Output the [X, Y] coordinate of the center of the cell containing the given text.  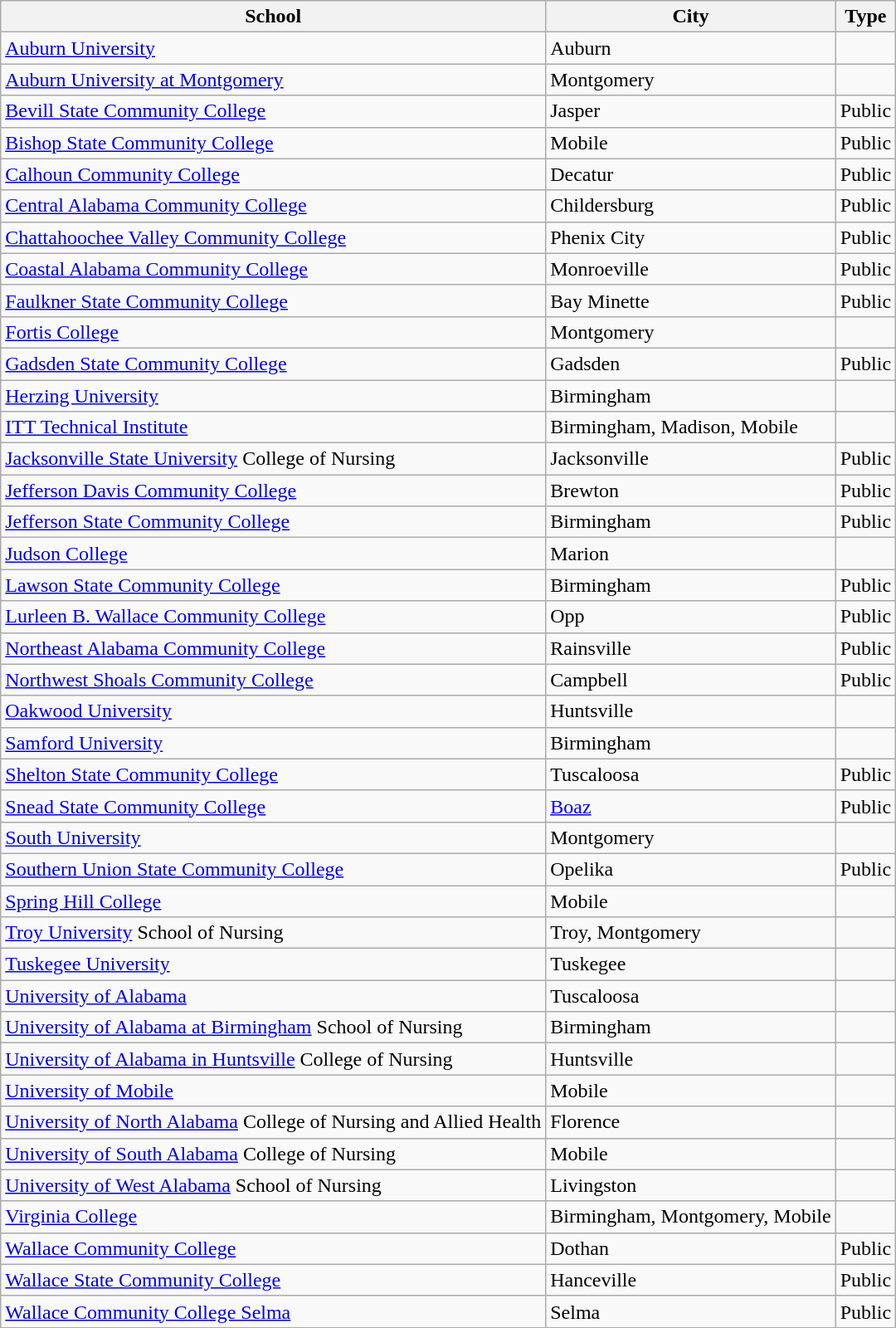
Opelika [690, 869]
Tuskegee [690, 964]
Troy, Montgomery [690, 933]
Southern Union State Community College [274, 869]
Wallace Community College Selma [274, 1311]
Fortis College [274, 332]
Virginia College [274, 1217]
Spring Hill College [274, 901]
ITT Technical Institute [274, 427]
Bevill State Community College [274, 111]
Auburn University [274, 48]
Childersburg [690, 206]
Auburn University at Montgomery [274, 80]
Jefferson State Community College [274, 522]
Livingston [690, 1185]
Monroeville [690, 269]
Campbell [690, 680]
Auburn [690, 48]
Selma [690, 1311]
Rainsville [690, 648]
Gadsden [690, 364]
City [690, 17]
University of Alabama in Huntsville College of Nursing [274, 1059]
Phenix City [690, 237]
Lawson State Community College [274, 585]
Jasper [690, 111]
University of Alabama [274, 996]
Jefferson Davis Community College [274, 491]
Birmingham, Madison, Mobile [690, 427]
Decatur [690, 174]
Hanceville [690, 1280]
Opp [690, 617]
Florence [690, 1122]
Gadsden State Community College [274, 364]
Faulkner State Community College [274, 300]
Central Alabama Community College [274, 206]
Bay Minette [690, 300]
Jacksonville State University College of Nursing [274, 459]
Calhoun Community College [274, 174]
Boaz [690, 806]
Jacksonville [690, 459]
Snead State Community College [274, 806]
Wallace State Community College [274, 1280]
South University [274, 837]
Type [865, 17]
University of Mobile [274, 1091]
Birmingham, Montgomery, Mobile [690, 1217]
University of West Alabama School of Nursing [274, 1185]
Chattahoochee Valley Community College [274, 237]
Northwest Shoals Community College [274, 680]
Dothan [690, 1248]
Herzing University [274, 396]
Tuskegee University [274, 964]
University of South Alabama College of Nursing [274, 1154]
Oakwood University [274, 711]
Wallace Community College [274, 1248]
Troy University School of Nursing [274, 933]
Brewton [690, 491]
Coastal Alabama Community College [274, 269]
Lurleen B. Wallace Community College [274, 617]
Bishop State Community College [274, 143]
Judson College [274, 554]
Samford University [274, 743]
University of Alabama at Birmingham School of Nursing [274, 1028]
Northeast Alabama Community College [274, 648]
School [274, 17]
Shelton State Community College [274, 774]
Marion [690, 554]
University of North Alabama College of Nursing and Allied Health [274, 1122]
